Capture the cell that displays the provided text and extract its (x, y) central coordinate. 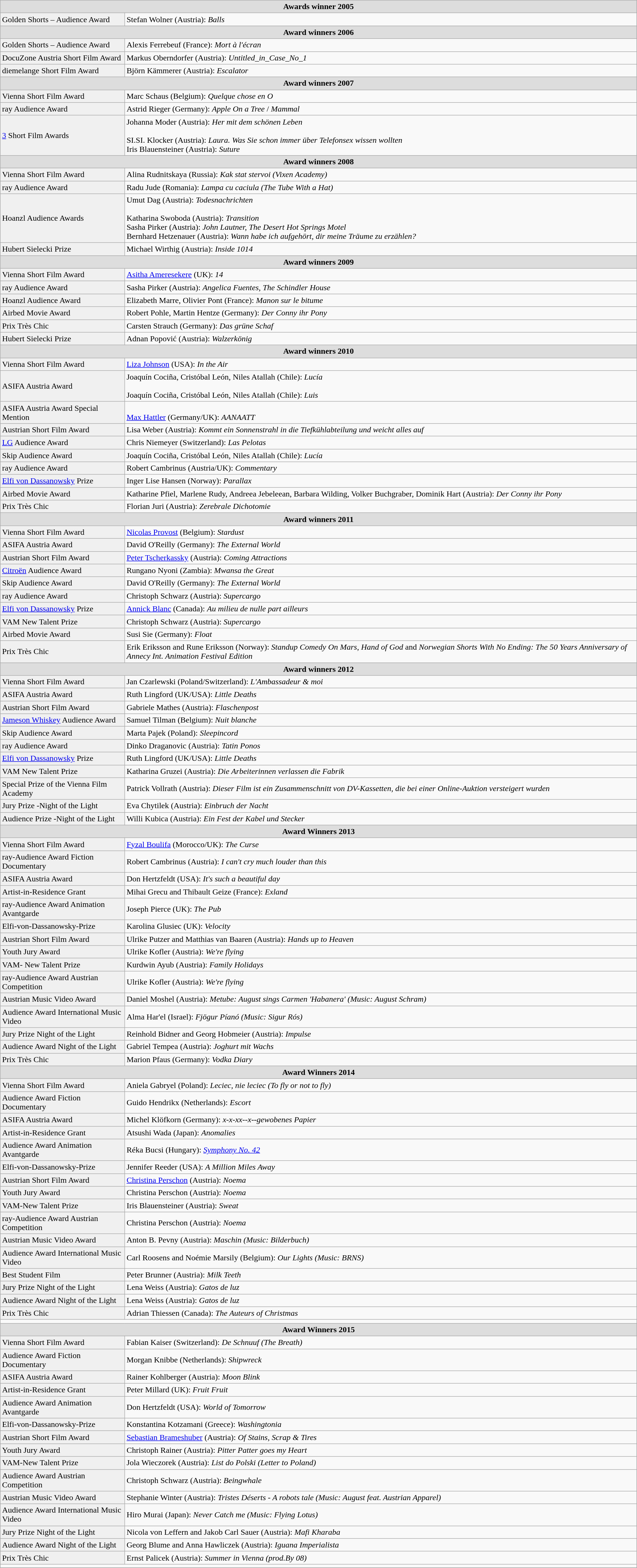
Florian Juri (Austria): Zerebrale Dichotomie (381, 507)
Jola Wieczorek (Austria): List do Polski (Letter to Poland) (381, 1463)
Konstantina Kotzamani (Greece): Washingtonia (381, 1425)
Kurdwin Ayub (Austria): Family Holidays (381, 965)
Anton B. Pevny (Austria): Maschin (Music: Bilderbuch) (381, 1240)
Samuel Tilman (Belgium): Nuit blanche (381, 720)
Lisa Weber (Austria): Kommt ein Sonnenstrahl in die Tiefkühlabteilung und weicht alles auf (381, 430)
Peter Tscherkassky (Austria): Coming Attractions (381, 558)
Don Hertzfeldt (USA): World of Tomorrow (381, 1407)
Gabriele Mathes (Austria): Flaschenpost (381, 707)
Award winners 2006 (318, 32)
Hoanzl Audience Award (62, 300)
Citroën Audience Award (62, 570)
Sasha Pirker (Austria): Angelica Fuentes, The Schindler House (381, 288)
Audience Prize -Night of the Light (62, 819)
Willi Kubica (Austria): Ein Fest der Kabel und Stecker (381, 819)
Award winners 2007 (318, 83)
3 Short Film Awards (62, 135)
Ernst Palicek (Austria): Summer in Vienna (prod.By 08) (381, 1558)
Liza Johnson (USA): In the Air (381, 364)
Björn Kämmerer (Austria): Escalator (381, 71)
Don Hertzfeldt (USA): It's such a beautiful day (381, 879)
Daniel Moshel (Austria): Metube: August sings Carmen 'Habanera' (Music: August Schram) (381, 999)
Guido Hendrikx (Netherlands): Escort (381, 1102)
Sebastian Brameshuber (Austria): Of Stains, Scrap & Tires (381, 1437)
ASIFA Austria Award Special Mention (62, 412)
Dinko Draganovic (Austria): Tatin Ponos (381, 746)
Robert Cambrinus (Austria): I can't cry much louder than this (381, 861)
Award Winners 2015 (318, 1330)
Carsten Strauch (Germany): Das grüne Schaf (381, 326)
Award winners 2009 (318, 262)
Adnan Popović (Austria): Walzerkönig (381, 339)
Robert Pohle, Martin Hentze (Germany): Der Conny ihr Pony (381, 313)
Inger Lise Hansen (Norway): Parallax (381, 481)
Marc Schaus (Belgium): Quelque chose en O (381, 96)
Astrid Rieger (Germany): Apple On a Tree / Mammal (381, 109)
Chris Niemeyer (Switzerland): Las Pelotas (381, 442)
Susi Sie (Germany): Float (381, 634)
Award Winners 2014 (318, 1072)
Max Hattler (Germany/UK): AANAATT (381, 412)
Jameson Whiskey Audience Award (62, 720)
Mihai Grecu and Thibault Geize (France): Exland (381, 892)
Joaquín Cociña, Cristóbal León, Niles Atallah (Chile): LucíaJoaquín Cociña, Cristóbal León, Niles Atallah (Chile): Luis (381, 386)
Gabriel Tempea (Austria): Joghurt mit Wachs (381, 1047)
LG Audience Award (62, 442)
Ulrike Putzer and Matthias van Baaren (Austria): Hands up to Heaven (381, 939)
Michel Klöfkorn (Germany): x-x-xx--x--gewobenes Papier (381, 1120)
Rainer Kohlberger (Austria): Moon Blink (381, 1377)
Katharina Gruzei (Austria): Die Arbeiterinnen verlassen die Fabrik (381, 771)
Christoph Rainer (Austria): Pitter Patter goes my Heart (381, 1450)
Peter Millard (UK): Fruit Fruit (381, 1390)
Aniela Gabryel (Poland): Leciec, nie leciec (To fly or not to fly) (381, 1085)
Annick Blanc (Canada): Au milieu de nulle part ailleurs (381, 609)
Award winners 2008 (318, 162)
Award winners 2010 (318, 351)
Peter Brunner (Austria): Milk Teeth (381, 1275)
Asitha Ameresekere (UK): 14 (381, 275)
Alma Har'el (Israel): Fjögur Píanó (Music: Sigur Rós) (381, 1016)
Reinhold Bidner and Georg Hobmeier (Austria): Impulse (381, 1034)
Rungano Nyoni (Zambia): Mwansa the Great (381, 570)
Fabian Kaiser (Switzerland): De Schnuuf (The Breath) (381, 1342)
Jan Czarlewski (Poland/Switzerland): L'Ambassadeur & moi (381, 682)
Audience Award Austrian Competition (62, 1480)
ray-Audience Award Animation Avantgarde (62, 909)
Karolina Glusiec (UK): Velocity (381, 926)
Eva Chytilek (Austria): Einbruch der Nacht (381, 806)
Best Student Film (62, 1275)
Markus Oberndorfer (Austria): Untitled_in_Case_No_1 (381, 58)
Georg Blume and Anna Hawliczek (Austria): Iguana Imperialista (381, 1545)
Hiro Murai (Japan): Never Catch me (Music: Flying Lotus) (381, 1515)
Alina Rudnitskaya (Russia): Kak stat stervoi (Vixen Academy) (381, 174)
VAM- New Talent Prize (62, 965)
Award winners 2012 (318, 669)
Alexis Ferrebeuf (France): Mort à l'écran (381, 45)
Réka Bucsi (Hungary): Symphony No. 42 (381, 1150)
Award winners 2011 (318, 519)
Jury Prize -Night of the Light (62, 806)
Katharine Pfiel, Marlene Rudy, Andreea Jebeleean, Barbara Wilding, Volker Buchgraber, Dominik Hart (Austria): Der Conny ihr Pony (381, 494)
Robert Cambrinus (Austria/UK): Commentary (381, 468)
Nicola von Leffern and Jakob Carl Sauer (Austria): Mafi Kharaba (381, 1532)
Morgan Knibbe (Netherlands): Shipwreck (381, 1360)
diemelange Short Film Award (62, 71)
Nicolas Provost (Belgium): Stardust (381, 532)
Atsushi Wada (Japan): Anomalies (381, 1132)
Award Winners 2013 (318, 831)
Michael Wirthig (Austria): Inside 1014 (381, 249)
Joaquín Cociña, Cristóbal León, Niles Atallah (Chile): Lucía (381, 455)
Patrick Vollrath (Austria): Dieser Film ist ein Zusammenschnitt von DV-Kassetten, die bei einer Online-Auktion versteigert wurden (381, 789)
Jennifer Reeder (USA): A Million Miles Away (381, 1167)
Hoanzl Audience Awards (62, 218)
Awards winner 2005 (318, 7)
Marion Pfaus (Germany): Vodka Diary (381, 1059)
Joseph Pierce (UK): The Pub (381, 909)
Christoph Schwarz (Austria): Beingwhale (381, 1480)
Fyzal Boulifa (Morocco/UK): The Curse (381, 844)
ray-Audience Award Fiction Documentary (62, 861)
DocuZone Austria Short Film Award (62, 58)
Marta Pajek (Poland): Sleepincord (381, 733)
Radu Jude (Romania): Lampa cu caciula (The Tube With a Hat) (381, 187)
Iris Blauensteiner (Austria): Sweat (381, 1206)
Adrian Thiessen (Canada): The Auteurs of Christmas (381, 1313)
Elizabeth Marre, Olivier Pont (France): Manon sur le bitume (381, 300)
Special Prize of the Vienna Film Academy (62, 789)
Stefan Wolner (Austria): Balls (381, 19)
Stephanie Winter (Austria): Tristes Déserts - A robots tale (Music: August feat. Austrian Apparel) (381, 1497)
Carl Roosens and Noémie Marsily (Belgium): Our Lights (Music: BRNS) (381, 1258)
